Return [x, y] of the center of cell containing provided text 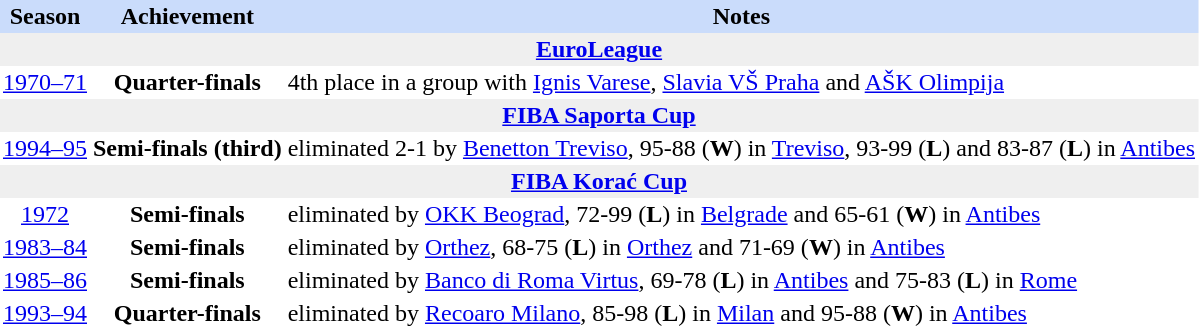
1972 [45, 214]
eliminated 2-1 by Benetton Treviso, 95-88 (W) in Treviso, 93-99 (L) and 83-87 (L) in Antibes [742, 148]
1994–95 [45, 148]
Achievement [188, 16]
EuroLeague [599, 50]
eliminated by Orthez, 68-75 (L) in Orthez and 71-69 (W) in Antibes [742, 248]
FIBA Korać Cup [599, 182]
eliminated by OKK Beograd, 72-99 (L) in Belgrade and 65-61 (W) in Antibes [742, 214]
Season [45, 16]
Quarter-finals [188, 82]
Semi-finals (third) [188, 148]
1985–86 [45, 280]
1970–71 [45, 82]
4th place in a group with Ignis Varese, Slavia VŠ Praha and AŠK Olimpija [742, 82]
Notes [742, 16]
1983–84 [45, 248]
eliminated by Banco di Roma Virtus, 69-78 (L) in Antibes and 75-83 (L) in Rome [742, 280]
FIBA Saporta Cup [599, 116]
